Identify which cell holds the provided text, then report its (X, Y) central coordinate. 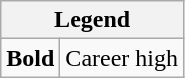
Bold (30, 58)
Legend (92, 20)
Career high (122, 58)
